Search for the cell housing the specified text and yield its (x, y) center coordinate. 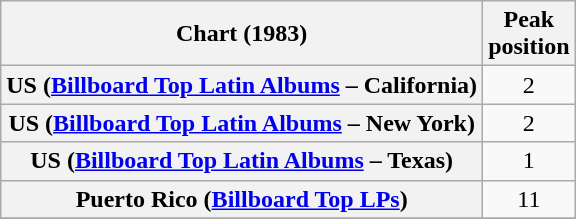
US (Billboard Top Latin Albums – California) (242, 85)
Puerto Rico (Billboard Top LPs) (242, 199)
Peakposition (529, 34)
1 (529, 161)
US (Billboard Top Latin Albums – New York) (242, 123)
11 (529, 199)
US (Billboard Top Latin Albums – Texas) (242, 161)
Chart (1983) (242, 34)
